Provide the [X, Y] coordinate of the cell's center where the given text is located.  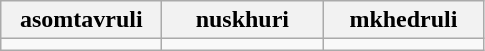
mkhedruli [404, 20]
asomtavruli [82, 20]
nuskhuri [242, 20]
